Scan for the cell matching the given text and deliver its [X, Y] coordinate at center. 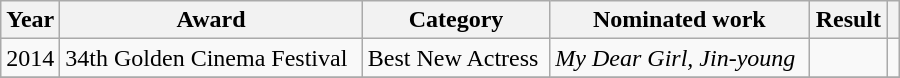
Best New Actress [456, 58]
2014 [30, 58]
Category [456, 20]
34th Golden Cinema Festival [211, 58]
Nominated work [680, 20]
Result [848, 20]
My Dear Girl, Jin-young [680, 58]
Award [211, 20]
Year [30, 20]
